Detect which cell encompasses the target text, then output its [x, y] center coordinate. 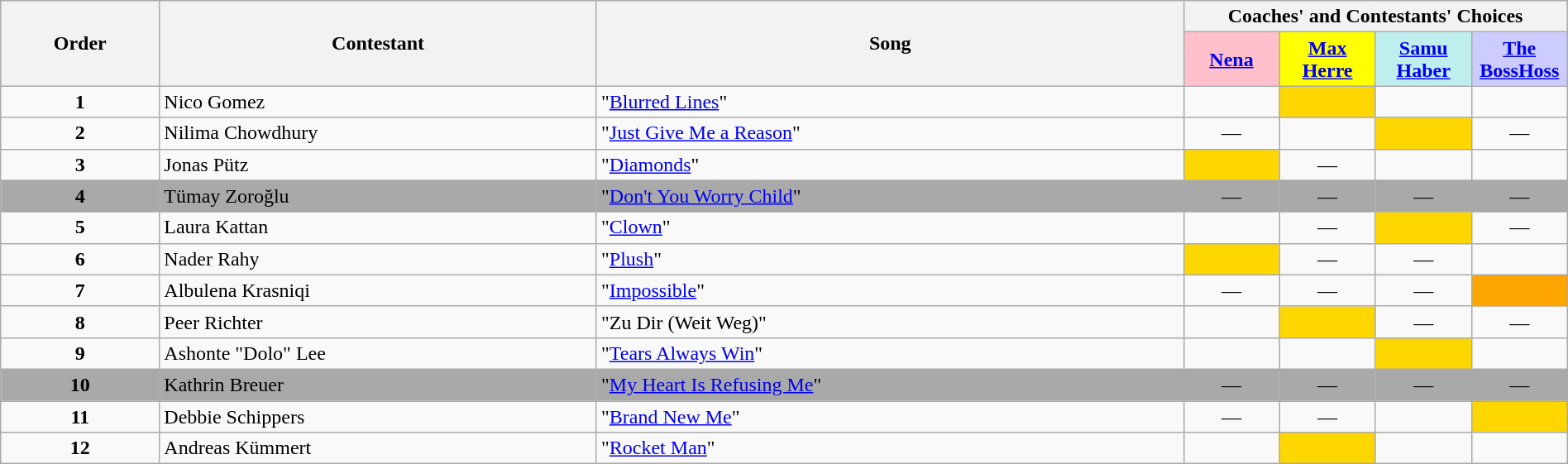
2 [80, 133]
"Clown" [890, 227]
"My Heart Is Refusing Me" [890, 385]
Ashonte "Dolo" Lee [379, 353]
3 [80, 165]
11 [80, 416]
Peer Richter [379, 322]
Tümay Zoroğlu [379, 196]
"Brand New Me" [890, 416]
"Zu Dir (Weit Weg)" [890, 322]
Jonas Pütz [379, 165]
"Plush" [890, 259]
Laura Kattan [379, 227]
7 [80, 290]
Nilima Chowdhury [379, 133]
"Rocket Man" [890, 448]
Max Herre [1327, 60]
The BossHoss [1519, 60]
Andreas Kümmert [379, 448]
8 [80, 322]
"Blurred Lines" [890, 102]
10 [80, 385]
Samu Haber [1423, 60]
Kathrin Breuer [379, 385]
Nader Rahy [379, 259]
Nico Gomez [379, 102]
Debbie Schippers [379, 416]
"Just Give Me a Reason" [890, 133]
"Don't You Worry Child" [890, 196]
"Tears Always Win" [890, 353]
Order [80, 43]
Song [890, 43]
Albulena Krasniqi [379, 290]
12 [80, 448]
Coaches' and Contestants' Choices [1375, 17]
1 [80, 102]
4 [80, 196]
5 [80, 227]
6 [80, 259]
Contestant [379, 43]
"Diamonds" [890, 165]
Nena [1231, 60]
"Impossible" [890, 290]
9 [80, 353]
